Extract the [x, y] coordinate from the center of the cell holding the provided text.  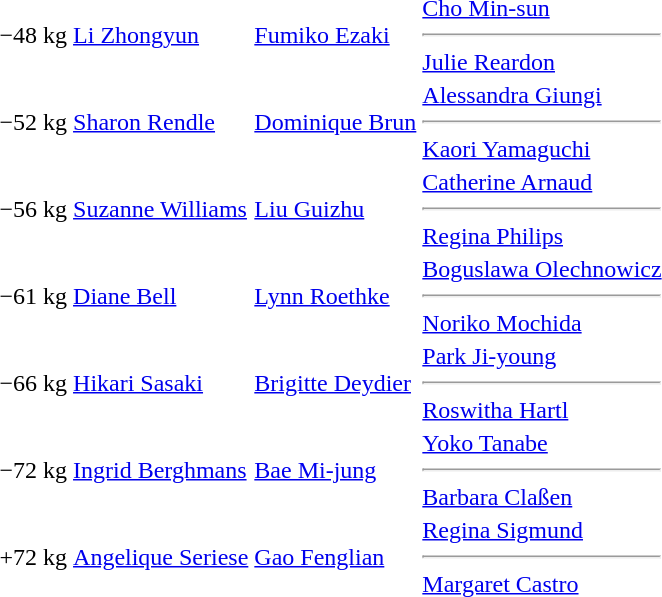
Lynn Roethke [336, 296]
Sharon Rendle [161, 122]
Bae Mi-jung [336, 470]
Hikari Sasaki [161, 383]
Ingrid Berghmans [161, 470]
Diane Bell [161, 296]
Dominique Brun [336, 122]
Suzanne Williams [161, 209]
Brigitte Deydier [336, 383]
Liu Guizhu [336, 209]
